Detect which cell encompasses the target text, then output its (x, y) center coordinate. 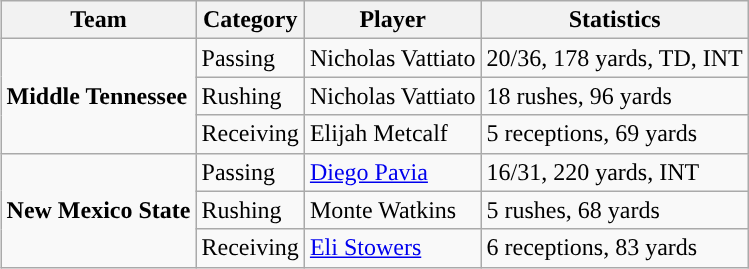
6 receptions, 83 yards (614, 248)
New Mexico State (98, 210)
5 receptions, 69 yards (614, 134)
Monte Watkins (392, 210)
18 rushes, 96 yards (614, 96)
5 rushes, 68 yards (614, 210)
Eli Stowers (392, 248)
Team (98, 20)
Diego Pavia (392, 172)
Elijah Metcalf (392, 134)
Middle Tennessee (98, 96)
20/36, 178 yards, TD, INT (614, 58)
Player (392, 20)
Statistics (614, 20)
16/31, 220 yards, INT (614, 172)
Category (250, 20)
